From the cell containing the given text, extract its center point as [x, y] coordinate. 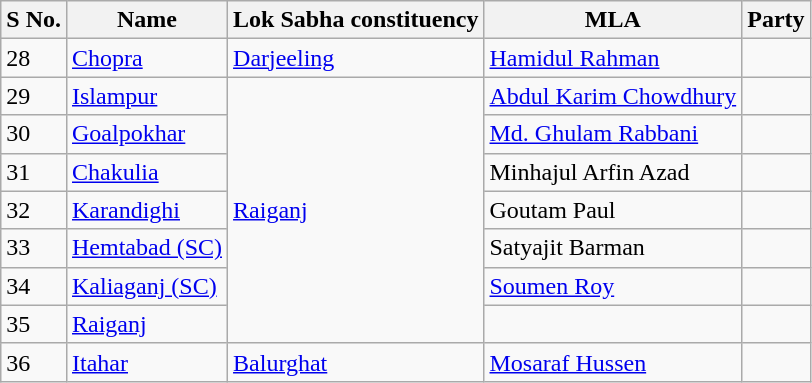
31 [34, 172]
MLA [613, 20]
29 [34, 96]
Hamidul Rahman [613, 58]
33 [34, 248]
Md. Ghulam Rabbani [613, 134]
Goalpokhar [146, 134]
28 [34, 58]
Minhajul Arfin Azad [613, 172]
34 [34, 286]
Hemtabad (SC) [146, 248]
32 [34, 210]
30 [34, 134]
Abdul Karim Chowdhury [613, 96]
Mosaraf Hussen [613, 362]
35 [34, 324]
Karandighi [146, 210]
Satyajit Barman [613, 248]
Itahar [146, 362]
36 [34, 362]
Lok Sabha constituency [356, 20]
Party [776, 20]
Darjeeling [356, 58]
Kaliaganj (SC) [146, 286]
Soumen Roy [613, 286]
Islampur [146, 96]
Name [146, 20]
S No. [34, 20]
Chopra [146, 58]
Chakulia [146, 172]
Balurghat [356, 362]
Goutam Paul [613, 210]
